Return (X, Y) of the center of cell containing provided text 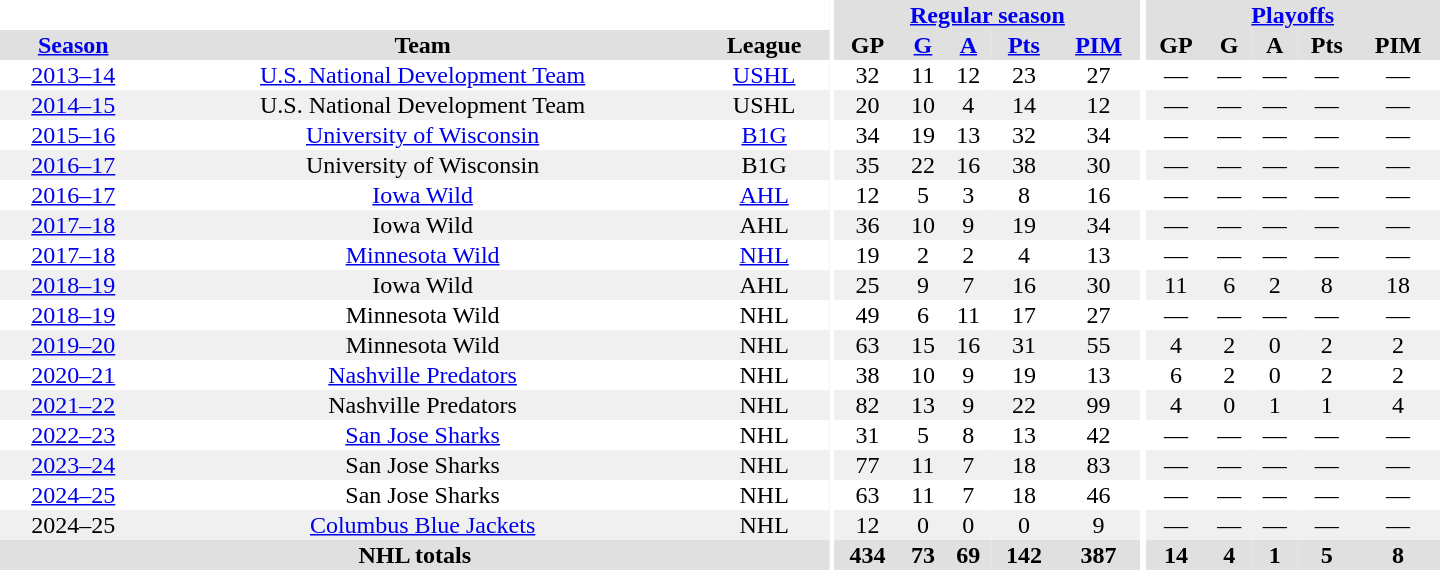
69 (968, 555)
83 (1099, 465)
2015–16 (73, 135)
42 (1099, 435)
36 (868, 225)
82 (868, 405)
2019–20 (73, 345)
25 (868, 285)
2013–14 (73, 75)
Columbus Blue Jackets (422, 525)
35 (868, 165)
99 (1099, 405)
Playoffs (1292, 15)
15 (922, 345)
387 (1099, 555)
142 (1024, 555)
46 (1099, 495)
2014–15 (73, 105)
2022–23 (73, 435)
Regular season (988, 15)
League (764, 45)
20 (868, 105)
73 (922, 555)
3 (968, 195)
434 (868, 555)
23 (1024, 75)
Season (73, 45)
Team (422, 45)
NHL totals (415, 555)
2021–22 (73, 405)
55 (1099, 345)
49 (868, 315)
2023–24 (73, 465)
17 (1024, 315)
2020–21 (73, 375)
77 (868, 465)
